Provide the [x, y] coordinate of the cell's center where the given text is located.  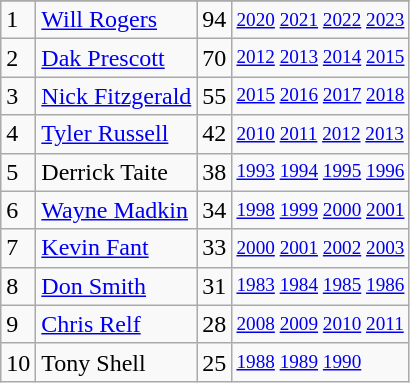
31 [214, 286]
2020 2021 2022 2023 [320, 20]
2000 2001 2002 2003 [320, 248]
3 [18, 96]
Don Smith [116, 286]
28 [214, 324]
1998 1999 2000 2001 [320, 210]
5 [18, 172]
1993 1994 1995 1996 [320, 172]
1 [18, 20]
Chris Relf [116, 324]
55 [214, 96]
34 [214, 210]
2008 2009 2010 2011 [320, 324]
2012 2013 2014 2015 [320, 58]
94 [214, 20]
Derrick Taite [116, 172]
2015 2016 2017 2018 [320, 96]
70 [214, 58]
33 [214, 248]
6 [18, 210]
1983 1984 1985 1986 [320, 286]
Kevin Fant [116, 248]
Will Rogers [116, 20]
2 [18, 58]
Wayne Madkin [116, 210]
Tyler Russell [116, 134]
Nick Fitzgerald [116, 96]
1988 1989 1990 [320, 362]
9 [18, 324]
10 [18, 362]
25 [214, 362]
4 [18, 134]
Tony Shell [116, 362]
7 [18, 248]
2010 2011 2012 2013 [320, 134]
42 [214, 134]
Dak Prescott [116, 58]
38 [214, 172]
8 [18, 286]
